Identify which cell holds the provided text, then report its [x, y] central coordinate. 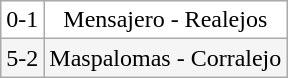
5-2 [22, 58]
Maspalomas - Corralejo [166, 58]
0-1 [22, 20]
Mensajero - Realejos [166, 20]
